For the text-containing cell, return its midpoint in [X, Y] coordinate format. 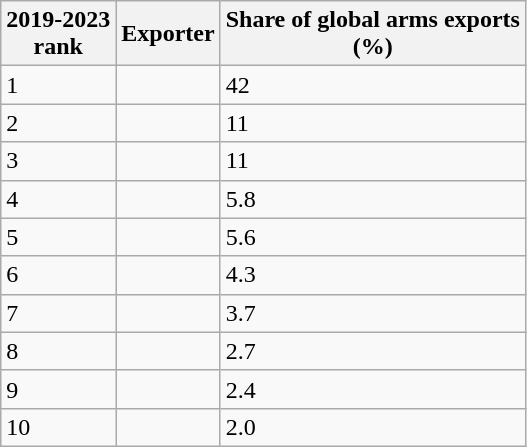
Exporter [168, 34]
2 [58, 123]
8 [58, 351]
4.3 [372, 275]
2.0 [372, 427]
2019-2023 rank [58, 34]
9 [58, 389]
5 [58, 237]
3.7 [372, 313]
7 [58, 313]
6 [58, 275]
42 [372, 85]
2.4 [372, 389]
3 [58, 161]
2.7 [372, 351]
4 [58, 199]
5.6 [372, 237]
Share of global arms exports(%) [372, 34]
10 [58, 427]
5.8 [372, 199]
1 [58, 85]
